Return the [X, Y] coordinate for the center point of the cell that contains the specified text.  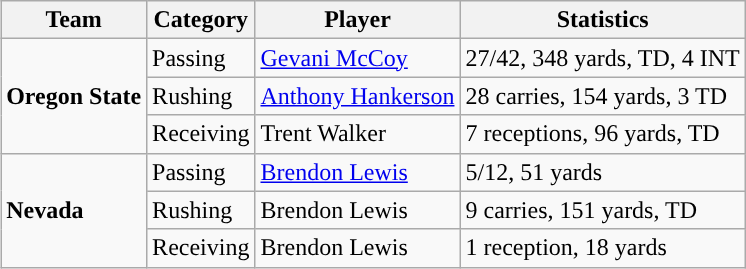
9 carries, 151 yards, TD [602, 210]
Player [358, 20]
28 carries, 154 yards, 3 TD [602, 96]
7 receptions, 96 yards, TD [602, 134]
Team [74, 20]
Statistics [602, 20]
Trent Walker [358, 134]
Anthony Hankerson [358, 96]
Gevani McCoy [358, 58]
1 reception, 18 yards [602, 248]
27/42, 348 yards, TD, 4 INT [602, 58]
Nevada [74, 210]
Oregon State [74, 96]
5/12, 51 yards [602, 172]
Category [201, 20]
